Pinpoint the cell where the given text exists, returning its [X, Y] midpoint coordinate. 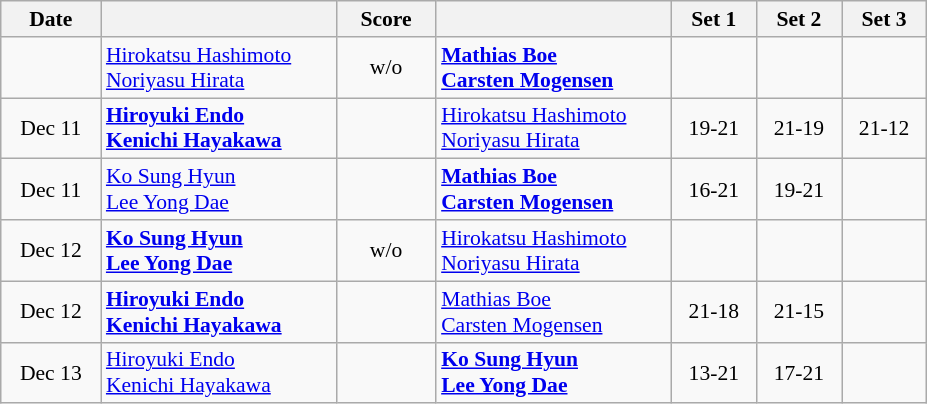
16-21 [714, 190]
Date [51, 19]
21-18 [714, 312]
Score [386, 19]
Set 1 [714, 19]
21-15 [798, 312]
Dec 13 [51, 372]
21-12 [884, 128]
21-19 [798, 128]
17-21 [798, 372]
Set 2 [798, 19]
13-21 [714, 372]
Set 3 [884, 19]
